Output the (X, Y) coordinate of the center of the cell containing the given text.  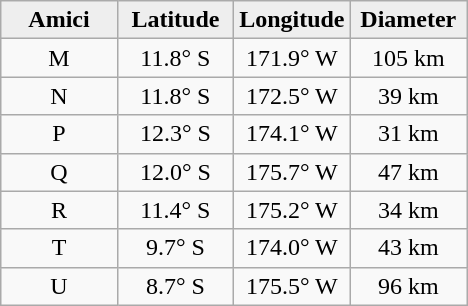
171.9° W (292, 58)
R (59, 210)
172.5° W (292, 96)
96 km (408, 286)
43 km (408, 248)
47 km (408, 172)
8.7° S (175, 286)
11.4° S (175, 210)
M (59, 58)
U (59, 286)
P (59, 134)
Amici (59, 20)
31 km (408, 134)
T (59, 248)
12.0° S (175, 172)
174.0° W (292, 248)
34 km (408, 210)
Q (59, 172)
N (59, 96)
Latitude (175, 20)
175.5° W (292, 286)
174.1° W (292, 134)
175.2° W (292, 210)
Diameter (408, 20)
39 km (408, 96)
105 km (408, 58)
175.7° W (292, 172)
Longitude (292, 20)
12.3° S (175, 134)
9.7° S (175, 248)
